Provide the (X, Y) coordinate of the cell's center where the given text is located.  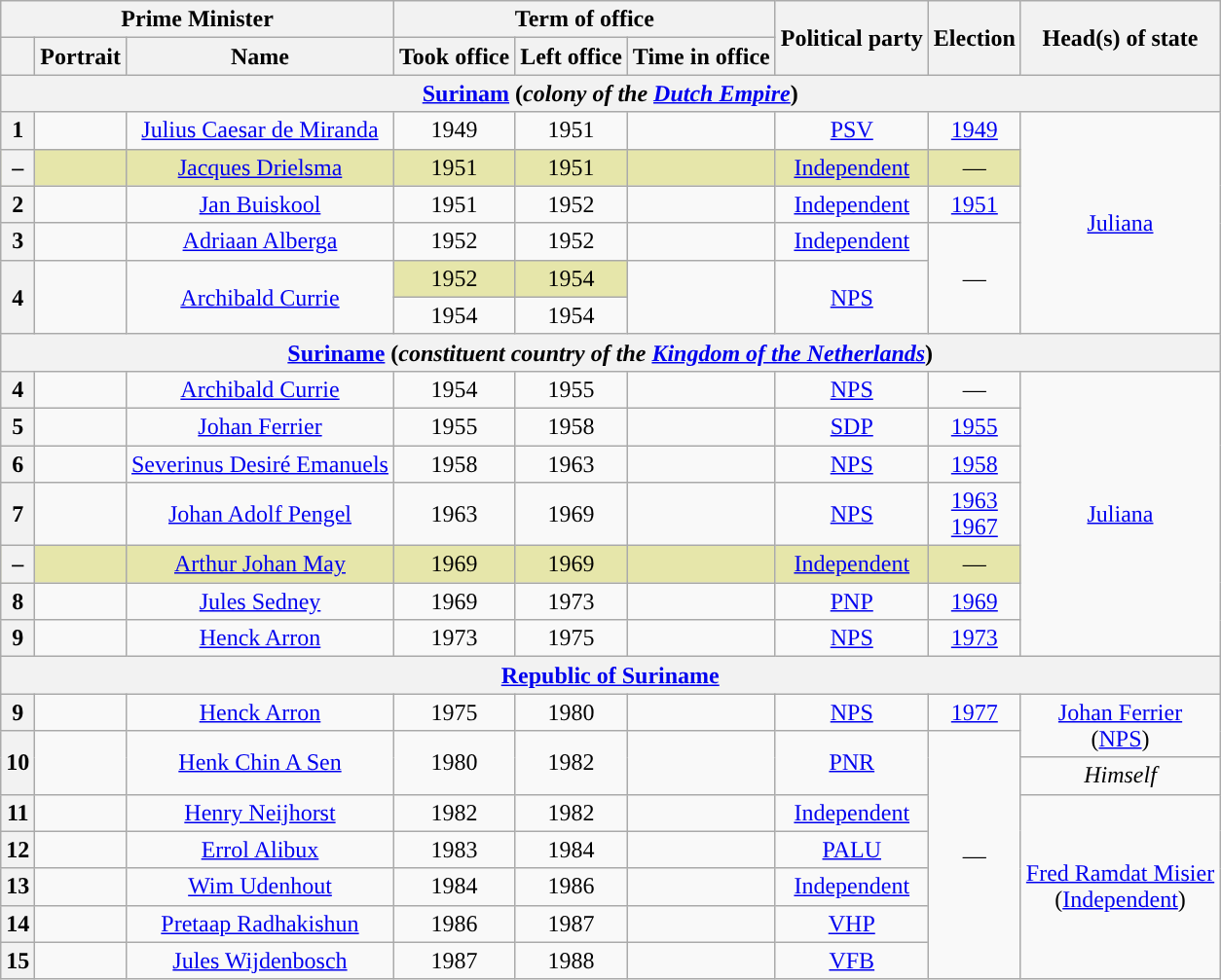
PNP (851, 601)
Johan Adolf Pengel (259, 514)
2 (18, 204)
15 (18, 961)
VHP (851, 924)
Arthur Johan May (259, 564)
3 (18, 241)
Severinus Desiré Emanuels (259, 464)
Errol Alibux (259, 850)
Julius Caesar de Miranda (259, 130)
Took office (454, 56)
10 (18, 763)
Political party (851, 38)
13 (18, 887)
1 (18, 130)
PALU (851, 850)
8 (18, 601)
SDP (851, 426)
1988 (572, 961)
12 (18, 850)
PNR (851, 763)
Prime Minister (198, 19)
Time in office (701, 56)
Adriaan Alberga (259, 241)
Johan Ferrier (259, 426)
Pretaap Radhakishun (259, 924)
7 (18, 514)
Term of office (584, 19)
11 (18, 813)
Henk Chin A Sen (259, 763)
Suriname (constituent country of the Kingdom of the Netherlands) (610, 352)
14 (18, 924)
Surinam (colony of the Dutch Empire) (610, 93)
Jan Buiskool (259, 204)
Election (974, 38)
1983 (454, 850)
Left office (572, 56)
Jules Sedney (259, 601)
19631967 (974, 514)
Portrait (81, 56)
Jules Wijdenbosch (259, 961)
5 (18, 426)
Wim Udenhout (259, 887)
VFB (851, 961)
Name (259, 56)
Republic of Suriname (610, 675)
1977 (974, 712)
Head(s) of state (1120, 38)
PSV (851, 130)
Fred Ramdat Misier(Independent) (1120, 887)
Jacques Drielsma (259, 167)
Henry Neijhorst (259, 813)
6 (18, 464)
Himself (1120, 776)
Johan Ferrier(NPS) (1120, 726)
